Provide the (x, y) coordinate of the cell's center where the given text is located.  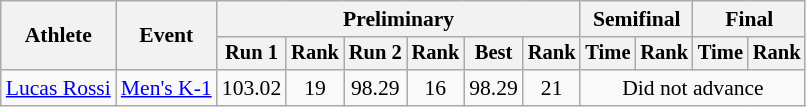
103.02 (252, 88)
Lucas Rossi (58, 88)
19 (315, 88)
Final (749, 19)
Best (494, 54)
21 (552, 88)
Athlete (58, 36)
Men's K-1 (166, 88)
Event (166, 36)
Run 2 (376, 54)
Semifinal (636, 19)
Run 1 (252, 54)
Preliminary (399, 19)
Did not advance (692, 88)
16 (436, 88)
